Search for the cell housing the specified text and yield its [x, y] center coordinate. 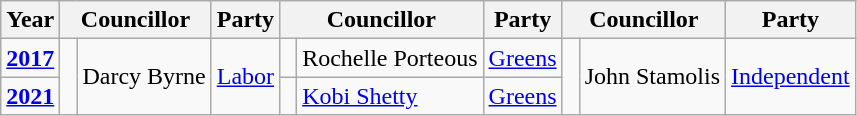
2017 [30, 58]
Kobi Shetty [390, 96]
Labor [245, 77]
Year [30, 20]
Darcy Byrne [144, 77]
Independent [791, 77]
John Stamolis [652, 77]
2021 [30, 96]
Rochelle Porteous [390, 58]
